For the text-containing cell, return its midpoint in (X, Y) coordinate format. 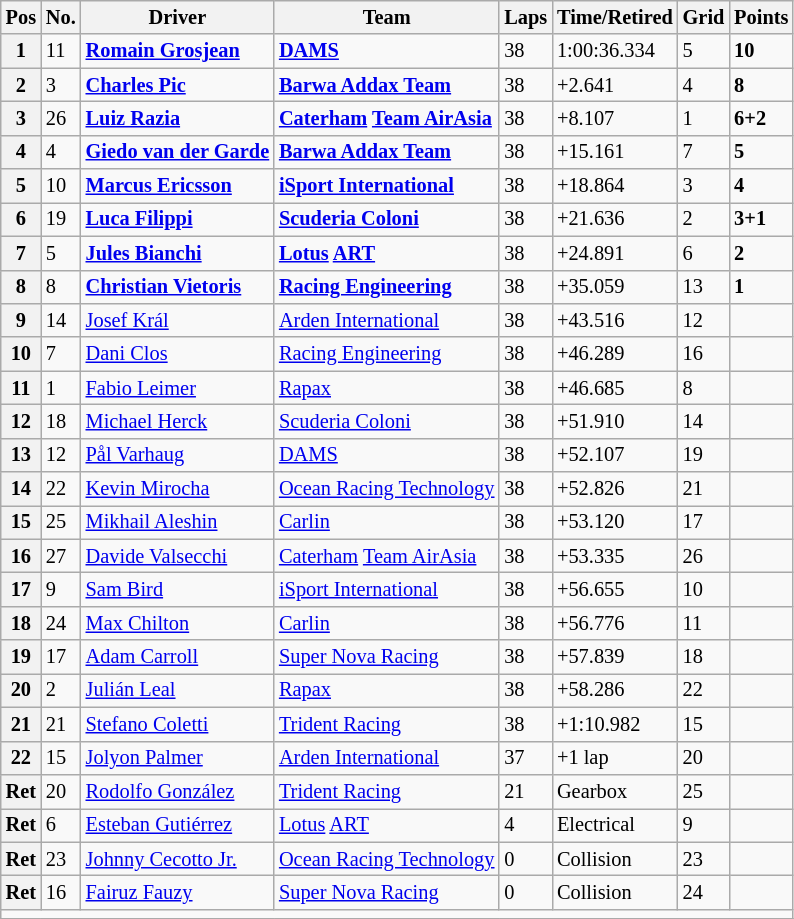
+53.120 (615, 522)
+46.685 (615, 388)
+35.059 (615, 287)
No. (61, 17)
Jolyon Palmer (178, 758)
Christian Vietoris (178, 287)
Stefano Coletti (178, 724)
Jules Bianchi (178, 253)
Michael Herck (178, 421)
Mikhail Aleshin (178, 522)
+51.910 (615, 421)
Pos (21, 17)
Fairuz Fauzy (178, 892)
Electrical (615, 825)
Charles Pic (178, 85)
27 (61, 556)
Max Chilton (178, 623)
3+1 (761, 219)
Romain Grosjean (178, 51)
+18.864 (615, 186)
+1:10.982 (615, 724)
Grid (704, 17)
Driver (178, 17)
Fabio Leimer (178, 388)
+8.107 (615, 118)
Sam Bird (178, 589)
Rodolfo González (178, 791)
Team (386, 17)
+57.839 (615, 657)
Esteban Gutiérrez (178, 825)
+24.891 (615, 253)
Laps (526, 17)
1:00:36.334 (615, 51)
Josef Král (178, 320)
Luca Filippi (178, 219)
Pål Varhaug (178, 455)
+15.161 (615, 152)
+21.636 (615, 219)
Adam Carroll (178, 657)
Kevin Mirocha (178, 489)
Dani Clos (178, 354)
Luiz Razia (178, 118)
+52.826 (615, 489)
37 (526, 758)
Julián Leal (178, 690)
Giedo van der Garde (178, 152)
+46.289 (615, 354)
Johnny Cecotto Jr. (178, 859)
+56.776 (615, 623)
+1 lap (615, 758)
+2.641 (615, 85)
Points (761, 17)
Marcus Ericsson (178, 186)
+58.286 (615, 690)
Time/Retired (615, 17)
+56.655 (615, 589)
Davide Valsecchi (178, 556)
6+2 (761, 118)
+53.335 (615, 556)
+52.107 (615, 455)
+43.516 (615, 320)
Gearbox (615, 791)
